Scan for the cell matching the given text and deliver its (X, Y) coordinate at center. 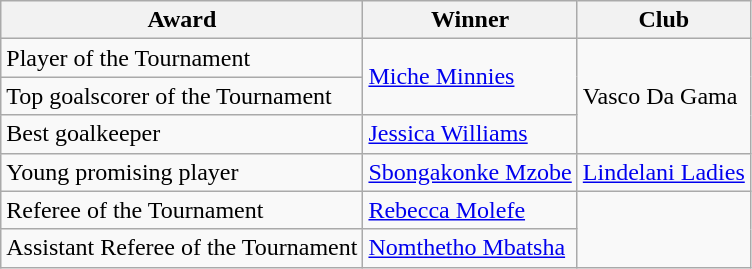
Winner (470, 20)
Top goalscorer of the Tournament (182, 96)
Sbongakonke Mzobe (470, 172)
Nomthetho Mbatsha (470, 248)
Rebecca Molefe (470, 210)
Jessica Williams (470, 134)
Award (182, 20)
Lindelani Ladies (664, 172)
Vasco Da Gama (664, 96)
Miche Minnies (470, 77)
Assistant Referee of the Tournament (182, 248)
Player of the Tournament (182, 58)
Best goalkeeper (182, 134)
Referee of the Tournament (182, 210)
Club (664, 20)
Young promising player (182, 172)
